Locate the cell with the specified text and output its [x, y] center coordinate. 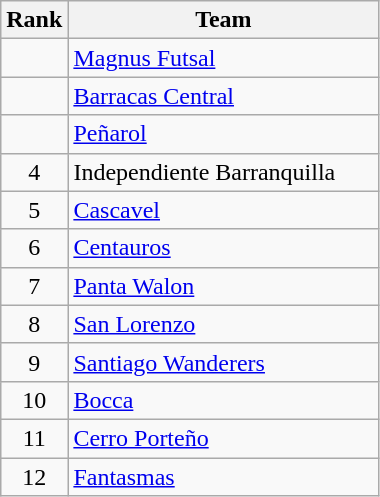
Barracas Central [224, 96]
12 [34, 477]
Cascavel [224, 210]
Centauros [224, 248]
6 [34, 248]
Magnus Futsal [224, 58]
4 [34, 172]
10 [34, 400]
Rank [34, 20]
San Lorenzo [224, 324]
11 [34, 438]
Fantasmas [224, 477]
Bocca [224, 400]
Team [224, 20]
8 [34, 324]
Panta Walon [224, 286]
7 [34, 286]
Santiago Wanderers [224, 362]
9 [34, 362]
Peñarol [224, 134]
Cerro Porteño [224, 438]
5 [34, 210]
Independiente Barranquilla [224, 172]
